Locate the cell with the specified text and output its [X, Y] center coordinate. 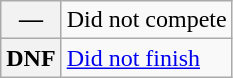
DNF [31, 58]
— [31, 20]
Did not compete [146, 20]
Did not finish [146, 58]
